Pinpoint the cell where the given text exists, returning its (x, y) midpoint coordinate. 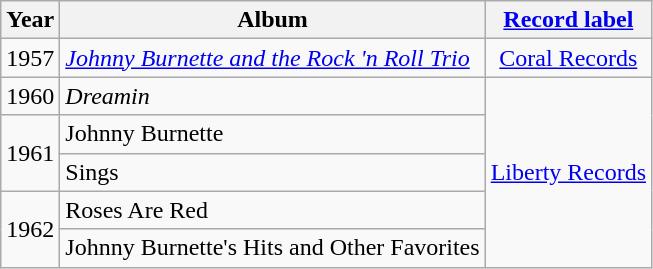
Johnny Burnette (272, 134)
1957 (30, 58)
Dreamin (272, 96)
Liberty Records (568, 172)
Johnny Burnette's Hits and Other Favorites (272, 248)
Year (30, 20)
1961 (30, 153)
Roses Are Red (272, 210)
Record label (568, 20)
1962 (30, 229)
Sings (272, 172)
1960 (30, 96)
Album (272, 20)
Johnny Burnette and the Rock 'n Roll Trio (272, 58)
Coral Records (568, 58)
